Pinpoint the cell where the given text exists, returning its (X, Y) midpoint coordinate. 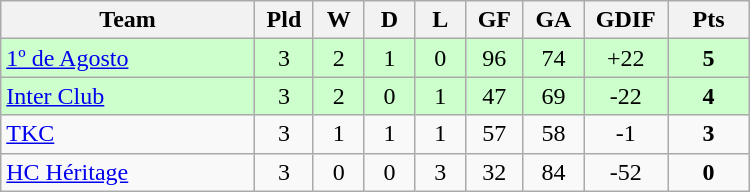
GDIF (626, 20)
-22 (626, 96)
TKC (128, 134)
L (440, 20)
+22 (626, 58)
Inter Club (128, 96)
96 (495, 58)
84 (553, 172)
5 (708, 58)
Team (128, 20)
GA (553, 20)
-52 (626, 172)
74 (553, 58)
GF (495, 20)
47 (495, 96)
32 (495, 172)
58 (553, 134)
W (338, 20)
HC Héritage (128, 172)
D (390, 20)
69 (553, 96)
Pld (284, 20)
Pts (708, 20)
57 (495, 134)
1º de Agosto (128, 58)
-1 (626, 134)
4 (708, 96)
